For the text-containing cell, return its midpoint in [x, y] coordinate format. 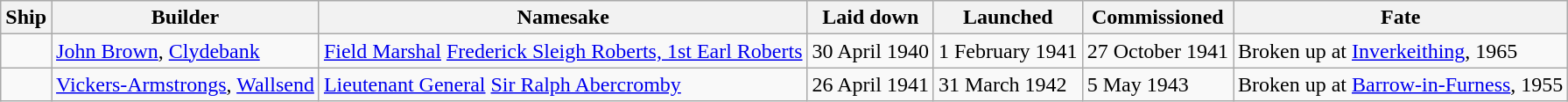
Builder [186, 18]
John Brown, Clydebank [186, 51]
5 May 1943 [1157, 84]
Laid down [870, 18]
Commissioned [1157, 18]
Broken up at Barrow-in-Furness, 1955 [1401, 84]
Namesake [563, 18]
Field Marshal Frederick Sleigh Roberts, 1st Earl Roberts [563, 51]
26 April 1941 [870, 84]
Broken up at Inverkeithing, 1965 [1401, 51]
Launched [1008, 18]
27 October 1941 [1157, 51]
31 March 1942 [1008, 84]
1 February 1941 [1008, 51]
Ship [26, 18]
Fate [1401, 18]
Vickers-Armstrongs, Wallsend [186, 84]
30 April 1940 [870, 51]
Lieutenant General Sir Ralph Abercromby [563, 84]
